Determine the [x, y] coordinate at the center of the cell enclosing the given text.  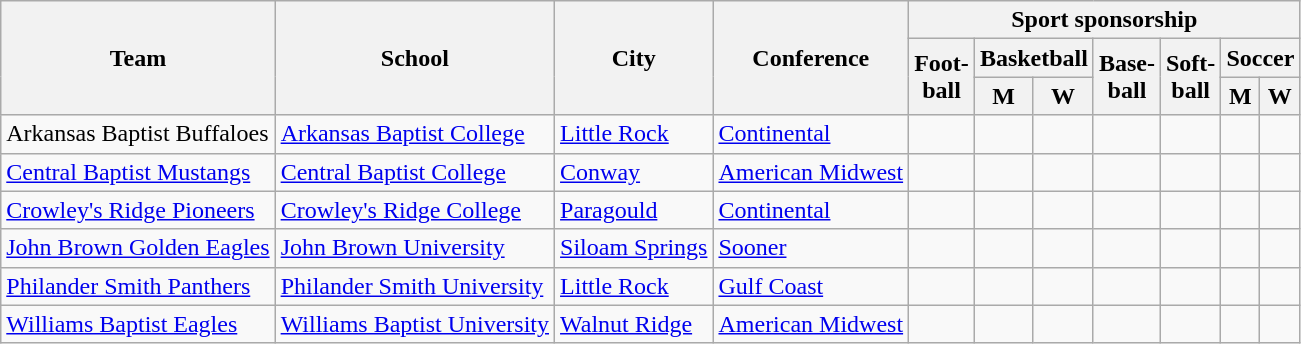
Williams Baptist Eagles [138, 324]
Central Baptist Mustangs [138, 172]
Soft-ball [1190, 77]
Conference [811, 58]
Foot-ball [942, 77]
Team [138, 58]
City [634, 58]
Arkansas Baptist College [414, 134]
Arkansas Baptist Buffaloes [138, 134]
Crowley's Ridge Pioneers [138, 210]
Sport sponsorship [1104, 20]
School [414, 58]
Williams Baptist University [414, 324]
Conway [634, 172]
Walnut Ridge [634, 324]
Sooner [811, 248]
Gulf Coast [811, 286]
John Brown University [414, 248]
Siloam Springs [634, 248]
John Brown Golden Eagles [138, 248]
Crowley's Ridge College [414, 210]
Base-ball [1126, 77]
Basketball [1034, 58]
Philander Smith University [414, 286]
Philander Smith Panthers [138, 286]
Central Baptist College [414, 172]
Paragould [634, 210]
Soccer [1260, 58]
